Return the [X, Y] coordinate for the center point of the cell that contains the specified text.  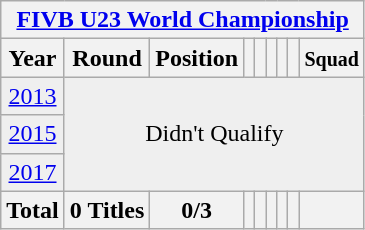
2013 [33, 96]
Round [107, 58]
Year [33, 58]
0 Titles [107, 210]
Didn't Qualify [214, 134]
Squad [332, 58]
Position [197, 58]
Total [33, 210]
2015 [33, 134]
0/3 [197, 210]
FIVB U23 World Championship [183, 20]
2017 [33, 172]
